Return [X, Y] of the center of cell containing provided text 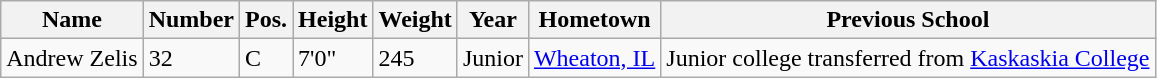
Height [333, 20]
Junior college transferred from Kaskaskia College [908, 58]
Name [72, 20]
Number [191, 20]
Andrew Zelis [72, 58]
Weight [415, 20]
C [266, 58]
Junior [492, 58]
7'0" [333, 58]
Pos. [266, 20]
32 [191, 58]
Hometown [594, 20]
Year [492, 20]
245 [415, 58]
Previous School [908, 20]
Wheaton, IL [594, 58]
